Pinpoint the cell where the given text exists, returning its [x, y] midpoint coordinate. 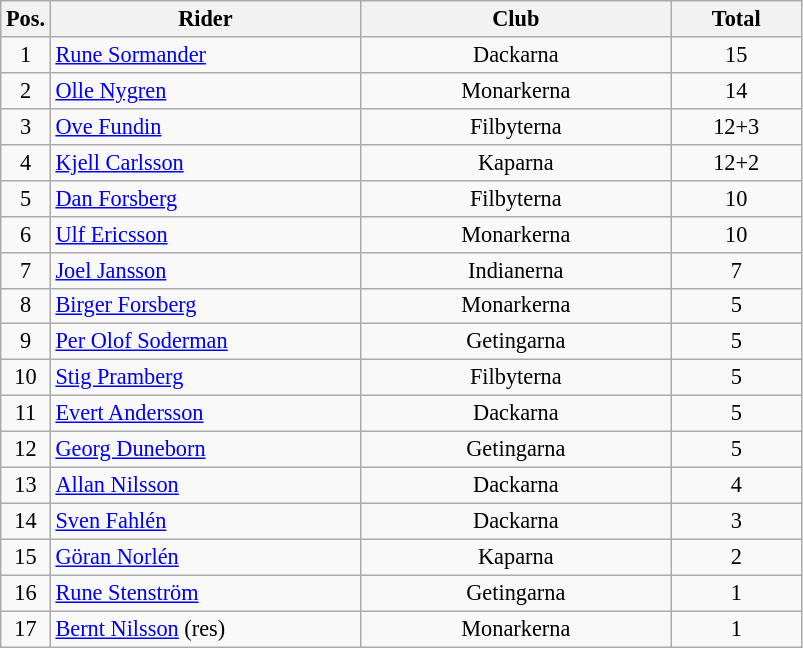
Ove Fundin [205, 126]
Pos. [26, 19]
Joel Jansson [205, 270]
Stig Pramberg [205, 378]
12+3 [736, 126]
Indianerna [516, 270]
Göran Norlén [205, 557]
Allan Nilsson [205, 485]
Bernt Nilsson (res) [205, 629]
8 [26, 306]
Per Olof Soderman [205, 342]
Club [516, 19]
Ulf Ericsson [205, 234]
12 [26, 450]
13 [26, 485]
Birger Forsberg [205, 306]
Olle Nygren [205, 90]
Rider [205, 19]
Rune Sormander [205, 55]
Dan Forsberg [205, 198]
Total [736, 19]
Kjell Carlsson [205, 162]
11 [26, 414]
17 [26, 629]
9 [26, 342]
6 [26, 234]
Georg Duneborn [205, 450]
Sven Fahlén [205, 521]
16 [26, 593]
Rune Stenström [205, 593]
12+2 [736, 162]
Evert Andersson [205, 414]
